Detect which cell encompasses the target text, then output its [X, Y] center coordinate. 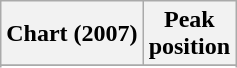
Chart (2007) [72, 34]
Peak position [189, 34]
